Provide the (X, Y) coordinate of the cell's center where the given text is located.  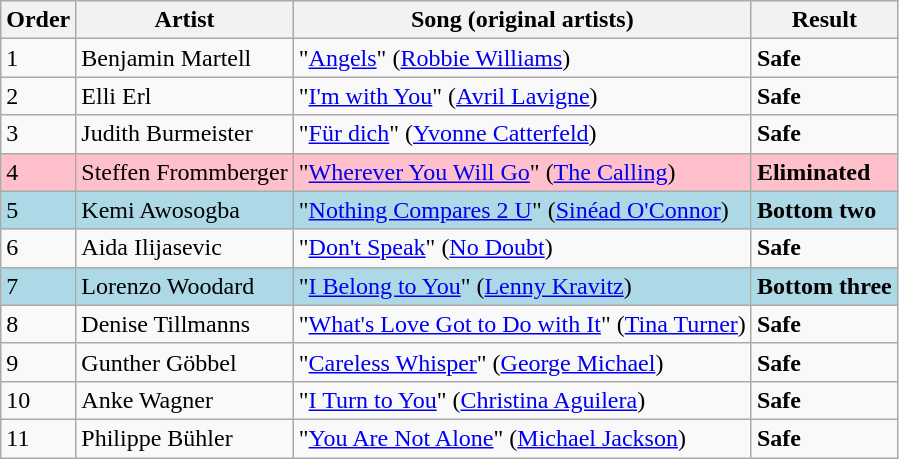
Bottom two (824, 210)
Song (original artists) (522, 20)
10 (38, 400)
5 (38, 210)
"Nothing Compares 2 U" (Sinéad O'Connor) (522, 210)
Kemi Awosogba (184, 210)
Philippe Bühler (184, 438)
6 (38, 248)
"What's Love Got to Do with It" (Tina Turner) (522, 324)
Benjamin Martell (184, 58)
"Angels" (Robbie Williams) (522, 58)
Steffen Frommberger (184, 172)
7 (38, 286)
Result (824, 20)
Judith Burmeister (184, 134)
Elli Erl (184, 96)
"You Are Not Alone" (Michael Jackson) (522, 438)
9 (38, 362)
"I Belong to You" (Lenny Kravitz) (522, 286)
1 (38, 58)
11 (38, 438)
4 (38, 172)
Artist (184, 20)
Denise Tillmanns (184, 324)
"Wherever You Will Go" (The Calling) (522, 172)
Gunther Göbbel (184, 362)
"I'm with You" (Avril Lavigne) (522, 96)
2 (38, 96)
"Don't Speak" (No Doubt) (522, 248)
Bottom three (824, 286)
Aida Ilijasevic (184, 248)
Eliminated (824, 172)
"Careless Whisper" (George Michael) (522, 362)
"Für dich" (Yvonne Catterfeld) (522, 134)
Lorenzo Woodard (184, 286)
"I Turn to You" (Christina Aguilera) (522, 400)
Anke Wagner (184, 400)
Order (38, 20)
8 (38, 324)
3 (38, 134)
